Locate the cell with the specified text and output its (X, Y) center coordinate. 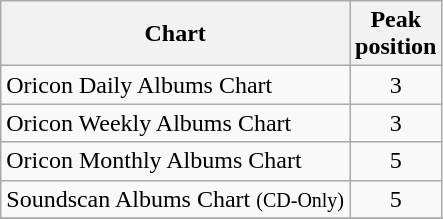
Oricon Monthly Albums Chart (176, 161)
Oricon Daily Albums Chart (176, 85)
Peak position (396, 34)
Soundscan Albums Chart (CD-Only) (176, 199)
Oricon Weekly Albums Chart (176, 123)
Chart (176, 34)
